Find where the given text appears and provide that cell's center as (x, y) coordinate. 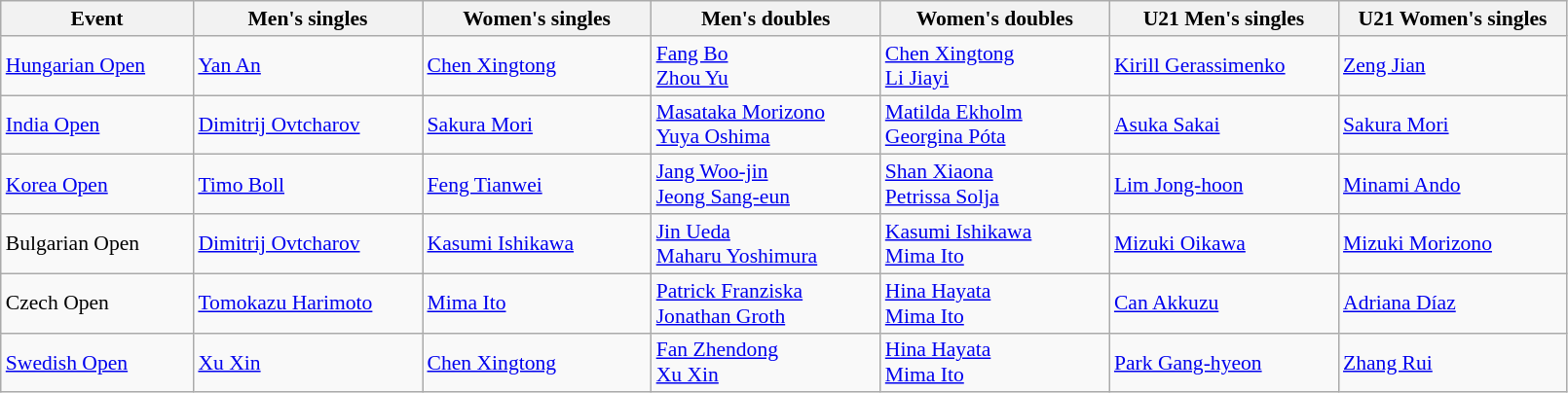
U21 Men's singles (1223, 18)
Park Gang-hyeon (1223, 362)
Can Akkuzu (1223, 304)
Mima Ito (538, 304)
U21 Women's singles (1453, 18)
Men's doubles (765, 18)
Korea Open (97, 185)
Chen Xingtong Li Jiayi (995, 66)
Mizuki Morizono (1453, 243)
Kirill Gerassimenko (1223, 66)
Asuka Sakai (1223, 125)
Matilda Ekholm Georgina Póta (995, 125)
Shan Xiaona Petrissa Solja (995, 185)
Women's singles (538, 18)
India Open (97, 125)
Jang Woo-jin Jeong Sang-eun (765, 185)
Tomokazu Harimoto (308, 304)
Masataka Morizono Yuya Oshima (765, 125)
Czech Open (97, 304)
Yan An (308, 66)
Zeng Jian (1453, 66)
Fang Bo Zhou Yu (765, 66)
Minami Ando (1453, 185)
Zhang Rui (1453, 362)
Kasumi Ishikawa Mima Ito (995, 243)
Hungarian Open (97, 66)
Event (97, 18)
Men's singles (308, 18)
Adriana Díaz (1453, 304)
Patrick Franziska Jonathan Groth (765, 304)
Women's doubles (995, 18)
Mizuki Oikawa (1223, 243)
Bulgarian Open (97, 243)
Feng Tianwei (538, 185)
Timo Boll (308, 185)
Xu Xin (308, 362)
Swedish Open (97, 362)
Lim Jong-hoon (1223, 185)
Fan Zhendong Xu Xin (765, 362)
Kasumi Ishikawa (538, 243)
Jin Ueda Maharu Yoshimura (765, 243)
